Output the (x, y) coordinate of the center of the cell containing the given text.  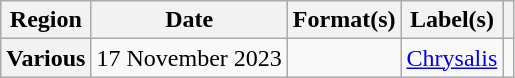
Chrysalis (452, 58)
17 November 2023 (189, 58)
Label(s) (452, 20)
Format(s) (344, 20)
Various (46, 58)
Region (46, 20)
Date (189, 20)
